Output the [x, y] coordinate of the center of the cell containing the given text.  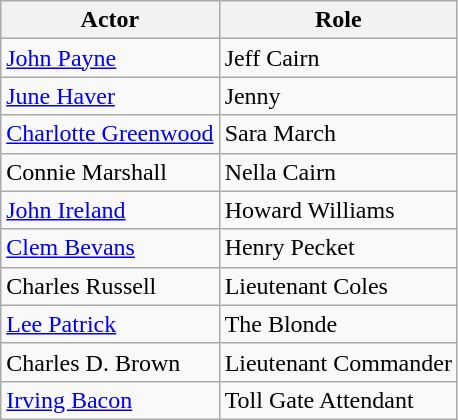
Charles Russell [110, 286]
Howard Williams [338, 210]
Toll Gate Attendant [338, 400]
Lieutenant Coles [338, 286]
Irving Bacon [110, 400]
Jenny [338, 96]
Connie Marshall [110, 172]
John Payne [110, 58]
John Ireland [110, 210]
Sara March [338, 134]
Charles D. Brown [110, 362]
The Blonde [338, 324]
Actor [110, 20]
Clem Bevans [110, 248]
Henry Pecket [338, 248]
Lee Patrick [110, 324]
Jeff Cairn [338, 58]
Charlotte Greenwood [110, 134]
Role [338, 20]
Lieutenant Commander [338, 362]
Nella Cairn [338, 172]
June Haver [110, 96]
